Search for the cell housing the specified text and yield its (x, y) center coordinate. 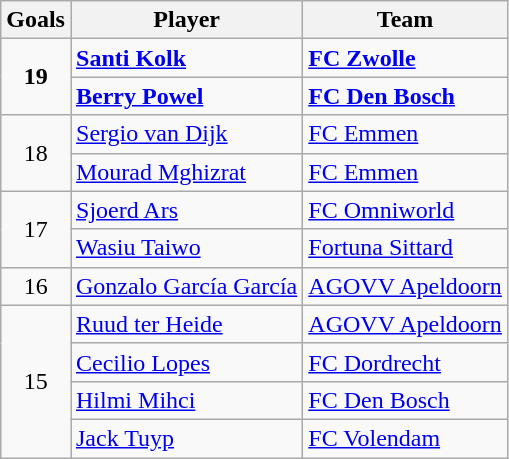
FC Zwolle (406, 58)
Sergio van Dijk (186, 134)
Mourad Mghizrat (186, 172)
16 (36, 286)
Gonzalo García García (186, 286)
19 (36, 77)
15 (36, 381)
Team (406, 20)
FC Omniworld (406, 210)
Fortuna Sittard (406, 248)
Jack Tuyp (186, 438)
Hilmi Mihci (186, 400)
17 (36, 229)
18 (36, 153)
Sjoerd Ars (186, 210)
Goals (36, 20)
Berry Powel (186, 96)
FC Dordrecht (406, 362)
Santi Kolk (186, 58)
Wasiu Taiwo (186, 248)
Player (186, 20)
FC Volendam (406, 438)
Cecilio Lopes (186, 362)
Ruud ter Heide (186, 324)
